From the cell containing the given text, extract its center point as (X, Y) coordinate. 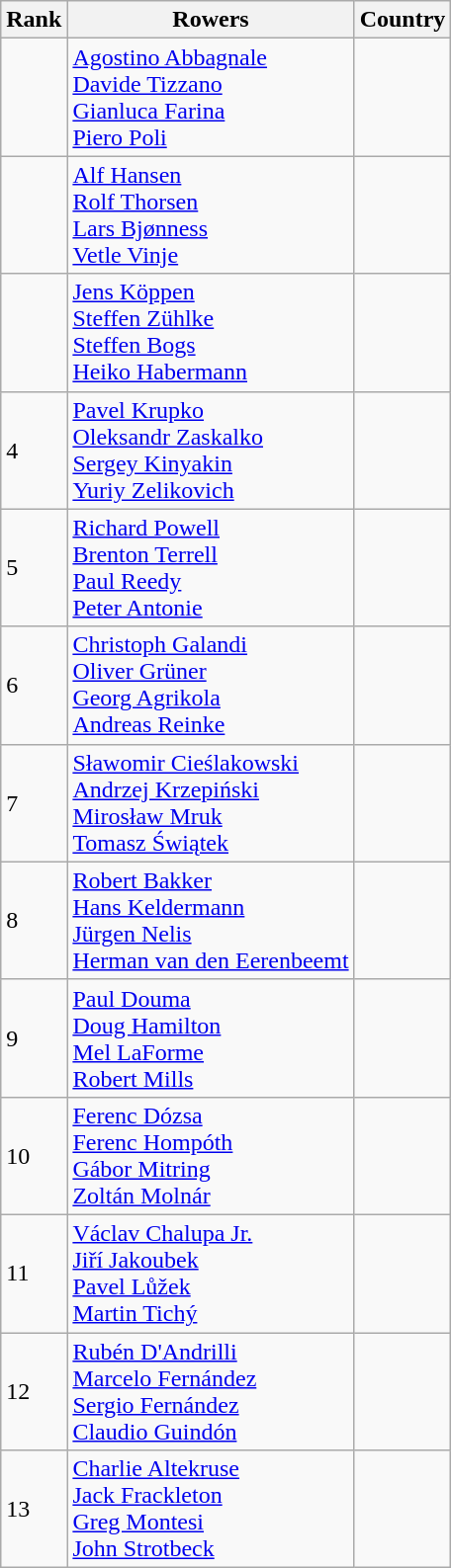
5 (34, 567)
Agostino AbbagnaleDavide TizzanoGianluca FarinaPiero Poli (211, 97)
8 (34, 921)
Jens KöppenSteffen ZühlkeSteffen BogsHeiko Habermann (211, 332)
6 (34, 686)
12 (34, 1391)
Rubén D'AndrilliMarcelo FernándezSergio FernándezClaudio Guindón (211, 1391)
4 (34, 451)
Václav Chalupa Jr.Jiří JakoubekPavel LůžekMartin Tichý (211, 1273)
Rowers (211, 20)
Sławomir CieślakowskiAndrzej KrzepińskiMirosław MrukTomasz Świątek (211, 802)
9 (34, 1037)
Rank (34, 20)
Alf HansenRolf ThorsenLars BjønnessVetle Vinje (211, 215)
Ferenc DózsaFerenc HompóthGábor MitringZoltán Molnár (211, 1156)
11 (34, 1273)
Paul DoumaDoug HamiltonMel LaFormeRobert Mills (211, 1037)
Richard PowellBrenton TerrellPaul ReedyPeter Antonie (211, 567)
7 (34, 802)
Pavel KrupkoOleksandr ZaskalkoSergey KinyakinYuriy Zelikovich (211, 451)
Robert BakkerHans KeldermannJürgen NelisHerman van den Eerenbeemt (211, 921)
10 (34, 1156)
Country (403, 20)
13 (34, 1510)
Christoph GalandiOliver GrünerGeorg AgrikolaAndreas Reinke (211, 686)
Charlie AltekruseJack FrackletonGreg MontesiJohn Strotbeck (211, 1510)
